For the text-containing cell, return its midpoint in (X, Y) coordinate format. 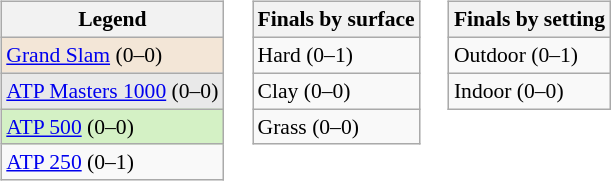
ATP 500 (0–0) (112, 127)
Outdoor (0–1) (530, 55)
Hard (0–1) (336, 55)
ATP Masters 1000 (0–0) (112, 91)
Indoor (0–0) (530, 91)
Finals by surface (336, 20)
Clay (0–0) (336, 91)
Finals by setting (530, 20)
ATP 250 (0–1) (112, 162)
Grand Slam (0–0) (112, 55)
Grass (0–0) (336, 127)
Legend (112, 20)
